Capture the cell that displays the provided text and extract its [X, Y] central coordinate. 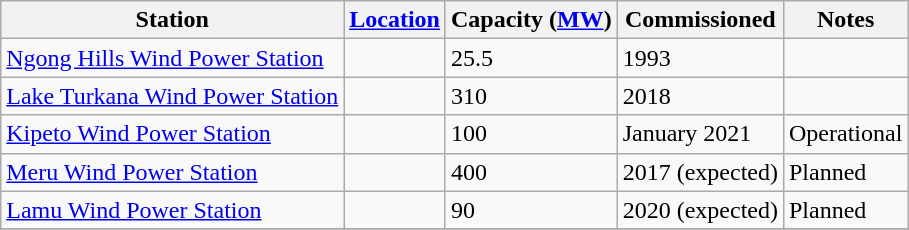
2017 (expected) [700, 172]
2018 [700, 96]
January 2021 [700, 134]
Operational [845, 134]
Commissioned [700, 20]
25.5 [531, 58]
Meru Wind Power Station [172, 172]
Lake Turkana Wind Power Station [172, 96]
Station [172, 20]
Notes [845, 20]
90 [531, 210]
2020 (expected) [700, 210]
Location [395, 20]
310 [531, 96]
1993 [700, 58]
400 [531, 172]
100 [531, 134]
Kipeto Wind Power Station [172, 134]
Ngong Hills Wind Power Station [172, 58]
Lamu Wind Power Station [172, 210]
Capacity (MW) [531, 20]
